Locate the cell with the specified text and output its (X, Y) center coordinate. 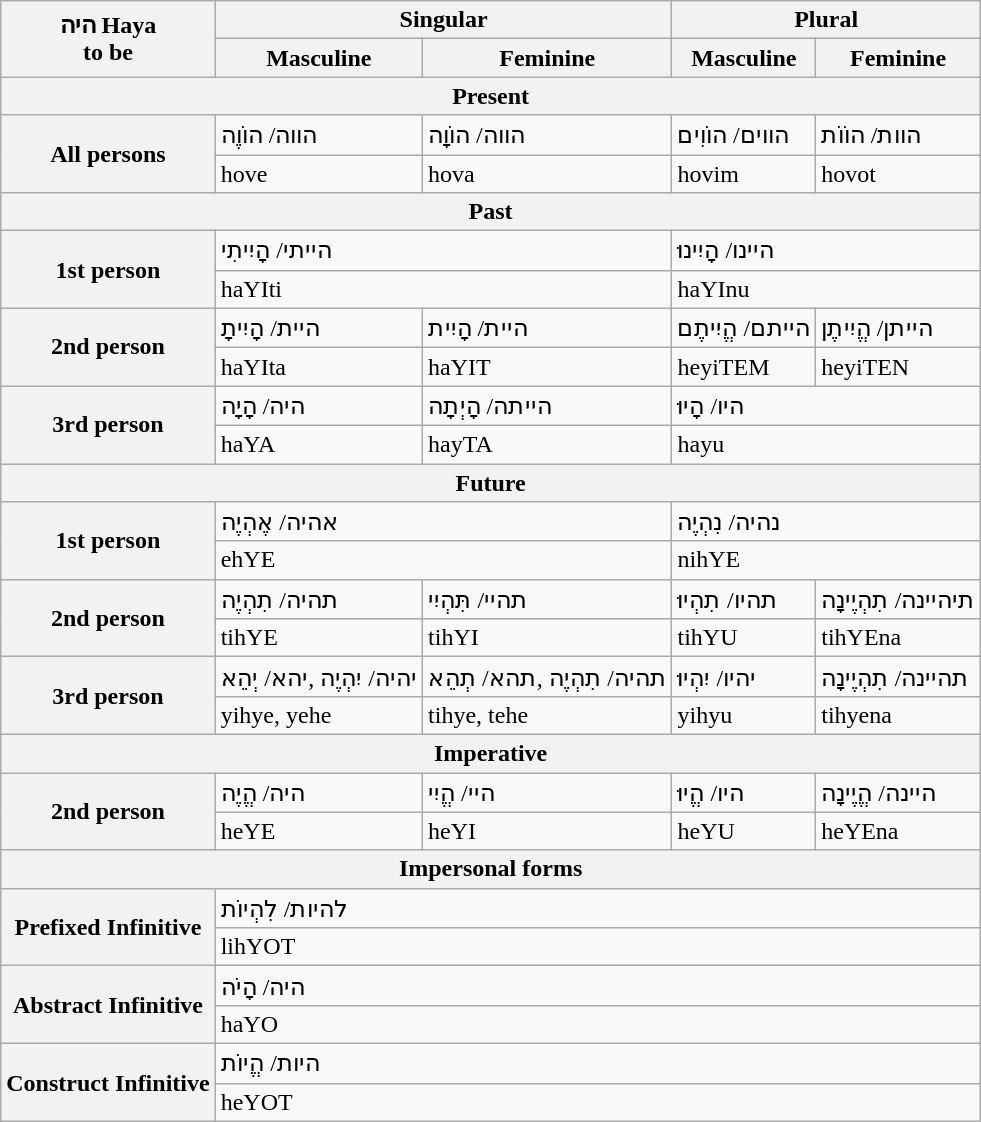
haYO (598, 1024)
נהיה/ נִהְיֶה (826, 522)
hayu (826, 444)
yihyu (744, 715)
heYI (548, 831)
היית/ הָיִיתָ (318, 328)
תהיו/ תִהְיוּ (744, 599)
Future (491, 483)
heYE (318, 831)
tihye, tehe (548, 715)
היו/ הֱיוּ (744, 792)
Imperative (491, 753)
heYOT (598, 1102)
hayTA (548, 444)
tihYU (744, 638)
haYIti (444, 289)
ehYE (444, 560)
היה/ הָיֹה (598, 986)
יהיו/ יִהְיוּ (744, 677)
haYA (318, 444)
heYEna (898, 831)
Construct Infinitive (108, 1082)
הייתה/ הָיְתָה (548, 406)
haYIta (318, 367)
hova (548, 173)
tihYE (318, 638)
haYInu (826, 289)
Singular (444, 20)
היות/ הֱיוֹת (598, 1063)
tihYEna (898, 638)
Past (491, 212)
heyiTEM (744, 367)
היינה/ הֱיֶינָה (898, 792)
היה Hayato be (108, 39)
תיהיינה/ תִהְיֶינָה (898, 599)
היית/ הָיִית (548, 328)
tihyena (898, 715)
היינו/ הָיִינוּ (826, 251)
Impersonal forms (491, 869)
הווה/ הוֹוֶה (318, 135)
תהיה/ תִהְיֶה ,תהא/ תְהֵא (548, 677)
היי/ הֱיִי (548, 792)
היה/ הָיָה (318, 406)
haYIT (548, 367)
הייתם/ הֱיִיתֶם (744, 328)
All persons (108, 154)
הווים/ הוֹוִים (744, 135)
יהיה/ יִהְיֶה ,יהא/ יְהֵא (318, 677)
היה/ הֱיֶה (318, 792)
הווה/ הוֹוָה (548, 135)
Abstract Infinitive (108, 1005)
אהיה/ אֶהְיֶה (444, 522)
הייתי/ הָיִיתִי (444, 251)
Plural (826, 20)
nihYE (826, 560)
תהיינה/ תִהְיֶינָה (898, 677)
היו/ הָיוּ (826, 406)
תהיה/ תִהְיֶה (318, 599)
tihYI (548, 638)
heYU (744, 831)
הייתן/ הֱיִיתֶן (898, 328)
הוות/ הוֹוֺת (898, 135)
lihYOT (598, 947)
תהיי/ תִּהְיִי (548, 599)
hovim (744, 173)
yihye, yehe (318, 715)
hovot (898, 173)
להיות/ לִהְיוֹת (598, 908)
heyiTEN (898, 367)
hove (318, 173)
Present (491, 96)
Prefixed Infinitive (108, 927)
